From the cell containing the given text, extract its center point as [X, Y] coordinate. 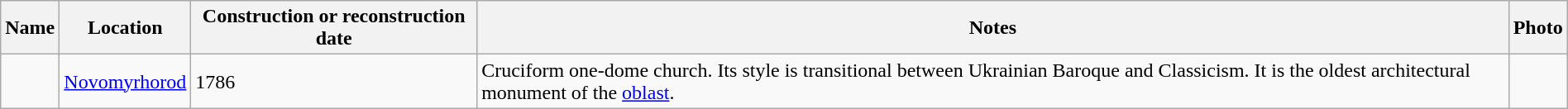
1786 [334, 81]
Construction or reconstruction date [334, 28]
Cruciform one-dome church. Its style is transitional between Ukrainian Baroque and Classicism. It is the oldest architectural monument of the oblast. [993, 81]
Photo [1538, 28]
Location [126, 28]
Novomyrhorod [126, 81]
Notes [993, 28]
Name [30, 28]
